Identify which cell holds the provided text, then report its [X, Y] central coordinate. 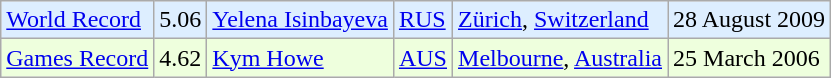
Zürich, Switzerland [560, 20]
Kym Howe [300, 58]
28 August 2009 [750, 20]
AUS [422, 58]
Yelena Isinbayeva [300, 20]
5.06 [180, 20]
Melbourne, Australia [560, 58]
World Record [78, 20]
Games Record [78, 58]
4.62 [180, 58]
RUS [422, 20]
25 March 2006 [750, 58]
